Capture the cell that displays the provided text and extract its [x, y] central coordinate. 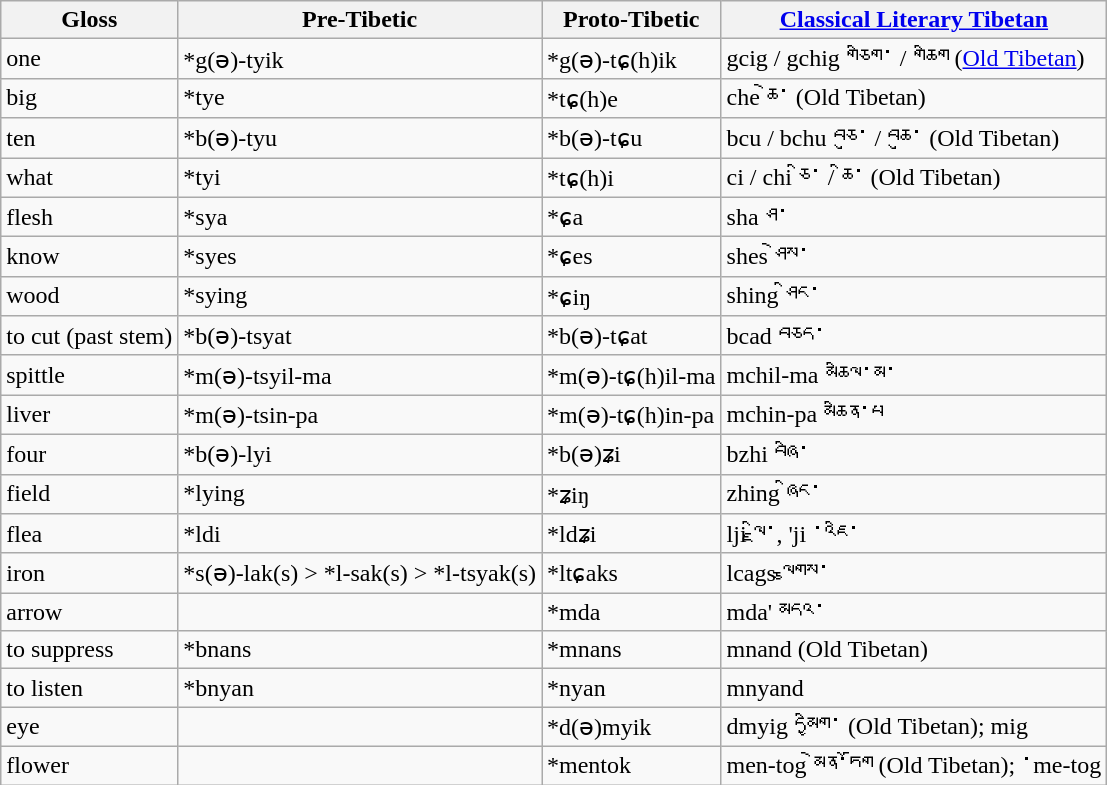
*ltɕaks [632, 573]
to cut (past stem) [90, 336]
mchin-pa མཆིན་པ [914, 415]
iron [90, 573]
ten [90, 138]
Proto-Tibetic [632, 20]
shing ཤིང་ [914, 296]
*ɕes [632, 257]
*tyi [360, 178]
*sying [360, 296]
*m(ǝ)-tɕ(h)il-ma [632, 375]
Pre-Tibetic [360, 20]
*b(ǝ)-tyu [360, 138]
*nyan [632, 688]
field [90, 494]
*s(ǝ)-lak(s) > *l-sak(s) > *l-tsyak(s) [360, 573]
zhing ཞིང་ [914, 494]
*b(ǝ)-tɕu [632, 138]
big [90, 98]
*syes [360, 257]
mnand (Old Tibetan) [914, 650]
mnyand [914, 688]
men-tog མེན་ཏོག (Old Tibetan); ་me-tog [914, 765]
wood [90, 296]
Gloss [90, 20]
what [90, 178]
bcad བཅད་ [914, 336]
*mentok [632, 765]
*ɕa [632, 217]
*b(ǝ)ʑi [632, 454]
*tye [360, 98]
four [90, 454]
one [90, 59]
*b(ǝ)-lyi [360, 454]
to suppress [90, 650]
*bnyan [360, 688]
mda' མདའ་ [914, 612]
*d(ǝ)myik [632, 727]
shes ཤེས་ [914, 257]
know [90, 257]
lcags ལྕགས་ [914, 573]
bcu / bchu བཅུ་ / བཆུ་ (Old Tibetan) [914, 138]
bzhi བཞི་ [914, 454]
flea [90, 534]
*tɕ(h)i [632, 178]
dmyig དམྱིག་ (Old Tibetan); mig [914, 727]
flesh [90, 217]
sha ཤ་ [914, 217]
*sya [360, 217]
*ldʑi [632, 534]
lji ལྗི་, 'ji ་འཇི་ [914, 534]
*ʑiŋ [632, 494]
ci / chi ཅི་ / ཆི་ (Old Tibetan) [914, 178]
*tɕ(h)e [632, 98]
*ɕiŋ [632, 296]
spittle [90, 375]
*mnans [632, 650]
eye [90, 727]
liver [90, 415]
gcig / gchig གཅིག་ / གཆིག (Old Tibetan) [914, 59]
*ldi [360, 534]
*b(ǝ)-tɕat [632, 336]
flower [90, 765]
*lying [360, 494]
che ཆེ་ (Old Tibetan) [914, 98]
arrow [90, 612]
*m(ǝ)-tsyil-ma [360, 375]
*m(ǝ)-tsin-pa [360, 415]
to listen [90, 688]
*mda [632, 612]
*g(ǝ)-tyik [360, 59]
Classical Literary Tibetan [914, 20]
*b(ǝ)-tsyat [360, 336]
*bnans [360, 650]
*g(ǝ)-tɕ(h)ik [632, 59]
mchil-ma མཆིལ་མ་ [914, 375]
*m(ǝ)-tɕ(h)in-pa [632, 415]
